Return [x, y] of the center of cell containing provided text 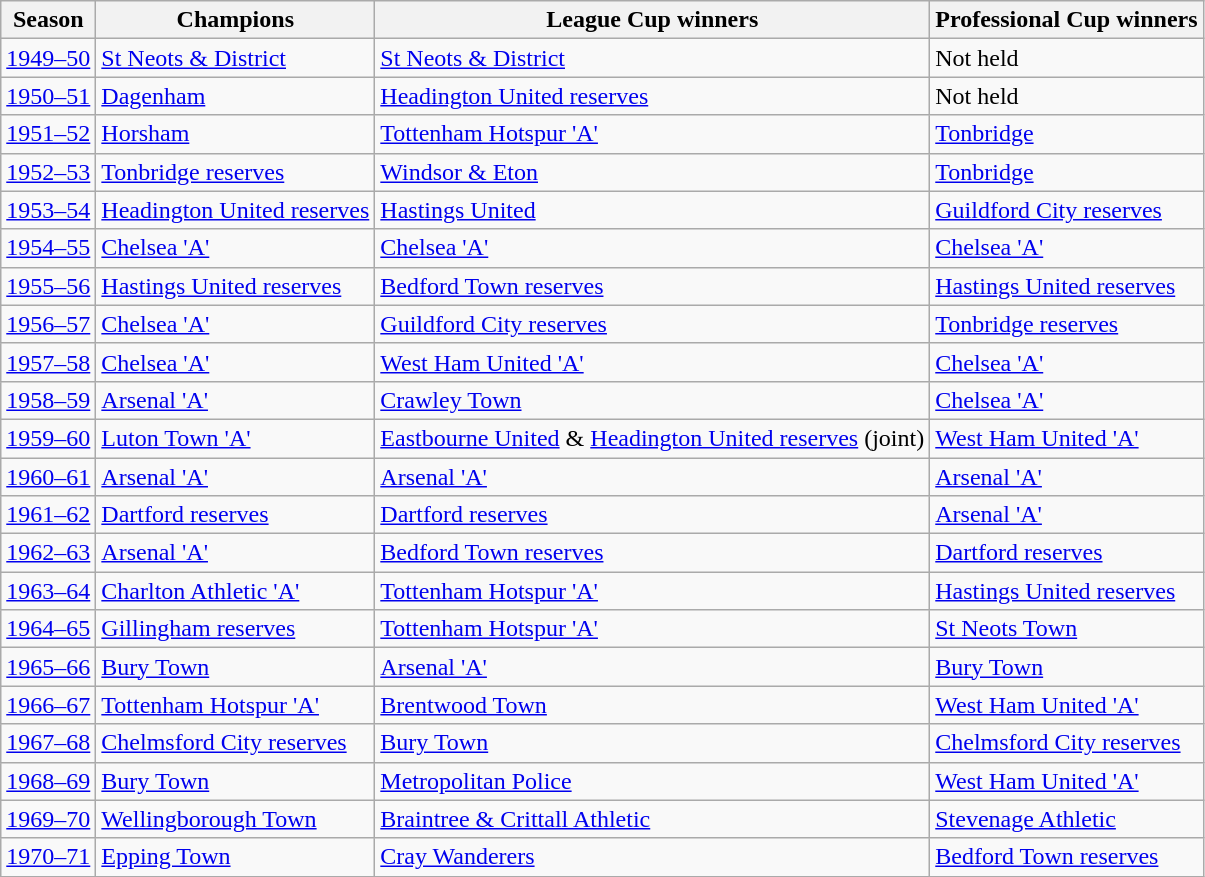
1949–50 [48, 58]
1962–63 [48, 553]
1965–66 [48, 667]
Eastbourne United & Headington United reserves (joint) [652, 438]
1956–57 [48, 324]
Season [48, 20]
Gillingham reserves [236, 629]
Metropolitan Police [652, 781]
Professional Cup winners [1066, 20]
Champions [236, 20]
1970–71 [48, 857]
1960–61 [48, 477]
1968–69 [48, 781]
1966–67 [48, 705]
League Cup winners [652, 20]
1957–58 [48, 362]
Braintree & Crittall Athletic [652, 819]
1951–52 [48, 134]
1961–62 [48, 515]
1958–59 [48, 400]
1967–68 [48, 743]
1959–60 [48, 438]
1950–51 [48, 96]
Dagenham [236, 96]
1969–70 [48, 819]
Brentwood Town [652, 705]
Wellingborough Town [236, 819]
1963–64 [48, 591]
1955–56 [48, 286]
Cray Wanderers [652, 857]
1954–55 [48, 248]
Crawley Town [652, 400]
Charlton Athletic 'A' [236, 591]
1952–53 [48, 172]
St Neots Town [1066, 629]
Horsham [236, 134]
1953–54 [48, 210]
Luton Town 'A' [236, 438]
Hastings United [652, 210]
Windsor & Eton [652, 172]
Epping Town [236, 857]
Stevenage Athletic [1066, 819]
1964–65 [48, 629]
